Pinpoint the cell where the given text exists, returning its (x, y) midpoint coordinate. 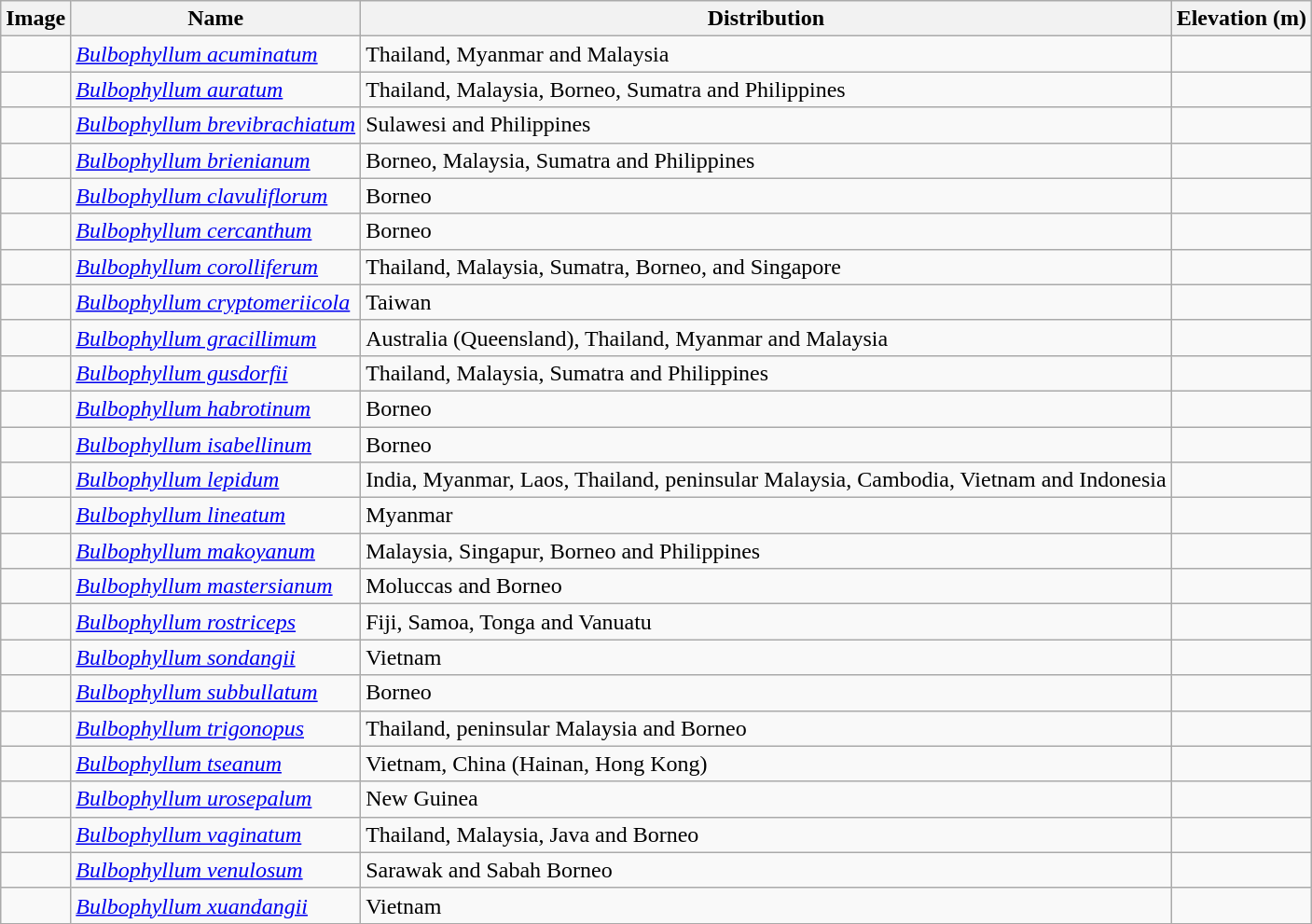
Sulawesi and Philippines (766, 125)
Thailand, Malaysia, Sumatra and Philippines (766, 373)
Thailand, Myanmar and Malaysia (766, 54)
Bulbophyllum trigonopus (216, 728)
Bulbophyllum corolliferum (216, 267)
Vietnam, China (Hainan, Hong Kong) (766, 764)
New Guinea (766, 799)
Bulbophyllum gracillimum (216, 338)
Bulbophyllum auratum (216, 90)
Bulbophyllum isabellinum (216, 445)
Taiwan (766, 302)
Bulbophyllum tseanum (216, 764)
Malaysia, Singapur, Borneo and Philippines (766, 551)
Bulbophyllum vaginatum (216, 834)
Bulbophyllum gusdorfii (216, 373)
Thailand, Malaysia, Borneo, Sumatra and Philippines (766, 90)
Australia (Queensland), Thailand, Myanmar and Malaysia (766, 338)
Bulbophyllum rostriceps (216, 622)
Bulbophyllum subbullatum (216, 693)
Thailand, Malaysia, Sumatra, Borneo, and Singapore (766, 267)
Bulbophyllum xuandangii (216, 905)
Bulbophyllum cercanthum (216, 231)
Sarawak and Sabah Borneo (766, 870)
Bulbophyllum lepidum (216, 480)
Bulbophyllum sondangii (216, 657)
Fiji, Samoa, Tonga and Vanuatu (766, 622)
Bulbophyllum clavuliflorum (216, 196)
Bulbophyllum cryptomeriicola (216, 302)
Borneo, Malaysia, Sumatra and Philippines (766, 160)
Bulbophyllum urosepalum (216, 799)
Elevation (m) (1241, 19)
Bulbophyllum brienianum (216, 160)
Bulbophyllum acuminatum (216, 54)
Bulbophyllum mastersianum (216, 586)
Thailand, Malaysia, Java and Borneo (766, 834)
Name (216, 19)
India, Myanmar, Laos, Thailand, peninsular Malaysia, Cambodia, Vietnam and Indonesia (766, 480)
Bulbophyllum habrotinum (216, 408)
Distribution (766, 19)
Bulbophyllum lineatum (216, 516)
Image (35, 19)
Bulbophyllum makoyanum (216, 551)
Thailand, peninsular Malaysia and Borneo (766, 728)
Bulbophyllum venulosum (216, 870)
Bulbophyllum brevibrachiatum (216, 125)
Myanmar (766, 516)
Moluccas and Borneo (766, 586)
